Return the (x, y) coordinate for the center point of the cell that contains the specified text.  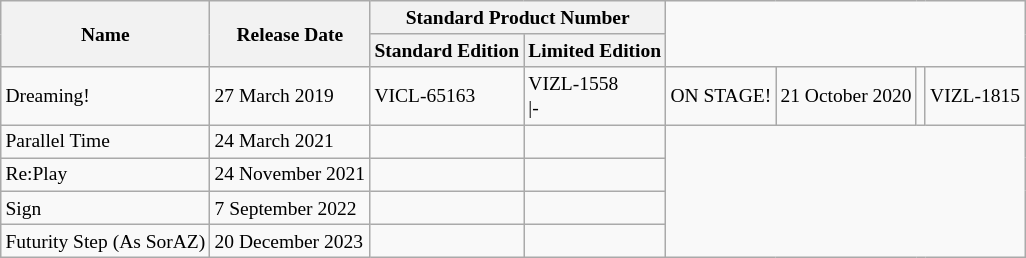
7 September 2022 (290, 208)
ON STAGE! (721, 96)
VICL-65163 (447, 96)
21 October 2020 (846, 96)
Limited Edition (595, 50)
Release Date (290, 34)
27 March 2019 (290, 96)
Futurity Step (As SorAZ) (106, 240)
VIZL-1815 (974, 96)
VIZL-1558|- (595, 96)
Standard Product Number (518, 18)
Dreaming! (106, 96)
20 December 2023 (290, 240)
Re:Play (106, 174)
24 November 2021 (290, 174)
24 March 2021 (290, 142)
Name (106, 34)
Parallel Time (106, 142)
Standard Edition (447, 50)
Sign (106, 208)
